Determine the [X, Y] coordinate at the center of the cell enclosing the given text.  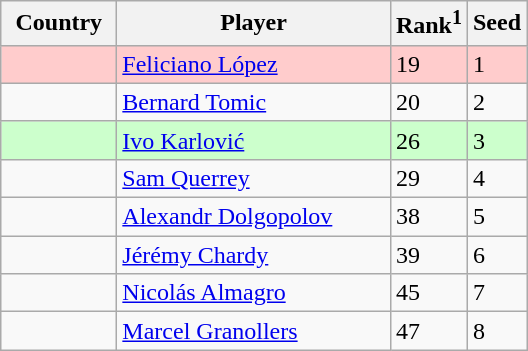
45 [428, 293]
8 [496, 331]
Sam Querrey [254, 178]
6 [496, 255]
Country [59, 24]
5 [496, 217]
1 [496, 64]
19 [428, 64]
26 [428, 140]
2 [496, 102]
Feliciano López [254, 64]
3 [496, 140]
Player [254, 24]
Nicolás Almagro [254, 293]
Alexandr Dolgopolov [254, 217]
Rank1 [428, 24]
38 [428, 217]
20 [428, 102]
29 [428, 178]
47 [428, 331]
7 [496, 293]
Ivo Karlović [254, 140]
4 [496, 178]
Bernard Tomic [254, 102]
Jérémy Chardy [254, 255]
Marcel Granollers [254, 331]
39 [428, 255]
Seed [496, 24]
